Detect which cell encompasses the target text, then output its (x, y) center coordinate. 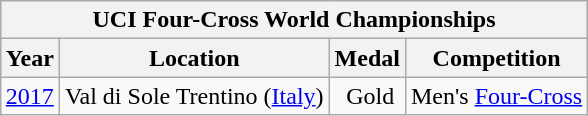
Competition (496, 58)
Medal (367, 58)
Year (30, 58)
Gold (367, 96)
Val di Sole Trentino (Italy) (194, 96)
Location (194, 58)
Men's Four-Cross (496, 96)
UCI Four-Cross World Championships (294, 20)
2017 (30, 96)
